Find where the given text appears and provide that cell's center as [X, Y] coordinate. 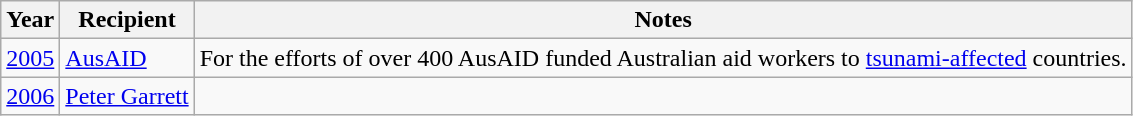
Notes [663, 20]
2005 [30, 58]
AusAID [127, 58]
Year [30, 20]
2006 [30, 96]
For the efforts of over 400 AusAID funded Australian aid workers to tsunami-affected countries. [663, 58]
Peter Garrett [127, 96]
Recipient [127, 20]
